Pinpoint the cell where the given text exists, returning its (X, Y) midpoint coordinate. 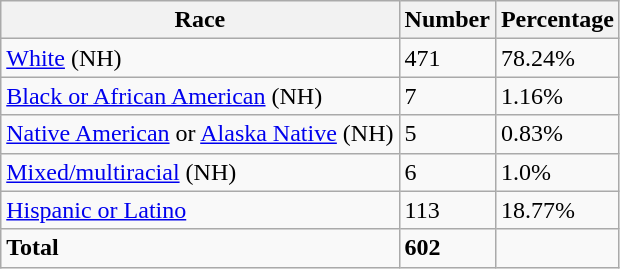
Black or African American (NH) (200, 96)
Mixed/multiracial (NH) (200, 172)
78.24% (557, 58)
602 (447, 248)
471 (447, 58)
White (NH) (200, 58)
18.77% (557, 210)
Percentage (557, 20)
5 (447, 134)
113 (447, 210)
Native American or Alaska Native (NH) (200, 134)
Hispanic or Latino (200, 210)
Race (200, 20)
7 (447, 96)
Number (447, 20)
0.83% (557, 134)
6 (447, 172)
1.16% (557, 96)
1.0% (557, 172)
Total (200, 248)
